Return (x, y) of the center of cell containing provided text 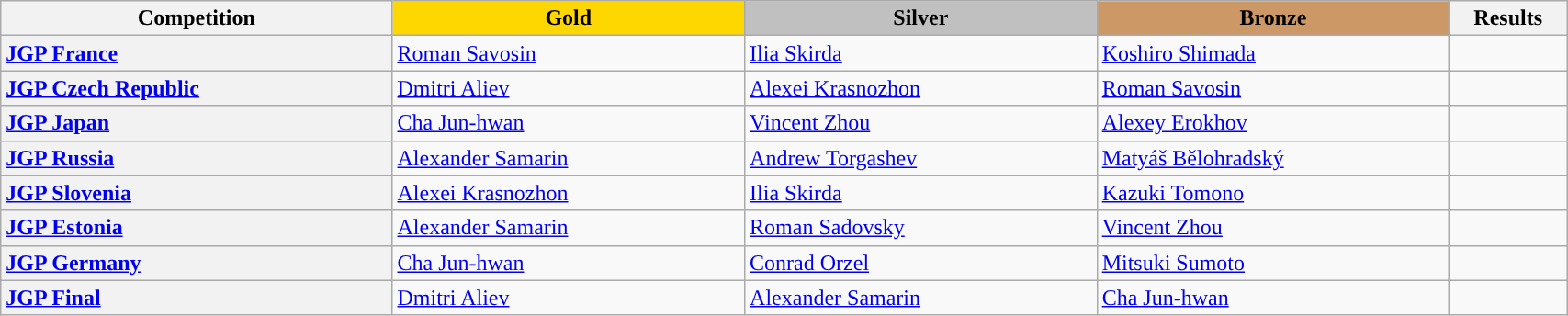
JGP Germany (197, 263)
Competition (197, 18)
JGP Slovenia (197, 193)
Results (1508, 18)
Andrew Torgashev (921, 158)
Matyáš Bělohradský (1273, 158)
Silver (921, 18)
Koshiro Shimada (1273, 53)
Roman Sadovsky (921, 228)
Conrad Orzel (921, 263)
JGP Russia (197, 158)
Gold (569, 18)
JGP Estonia (197, 228)
Alexey Erokhov (1273, 123)
JGP Final (197, 298)
Bronze (1273, 18)
Mitsuki Sumoto (1273, 263)
JGP Japan (197, 123)
JGP France (197, 53)
Kazuki Tomono (1273, 193)
JGP Czech Republic (197, 88)
